Return the (X, Y) coordinate for the center point of the cell that contains the specified text.  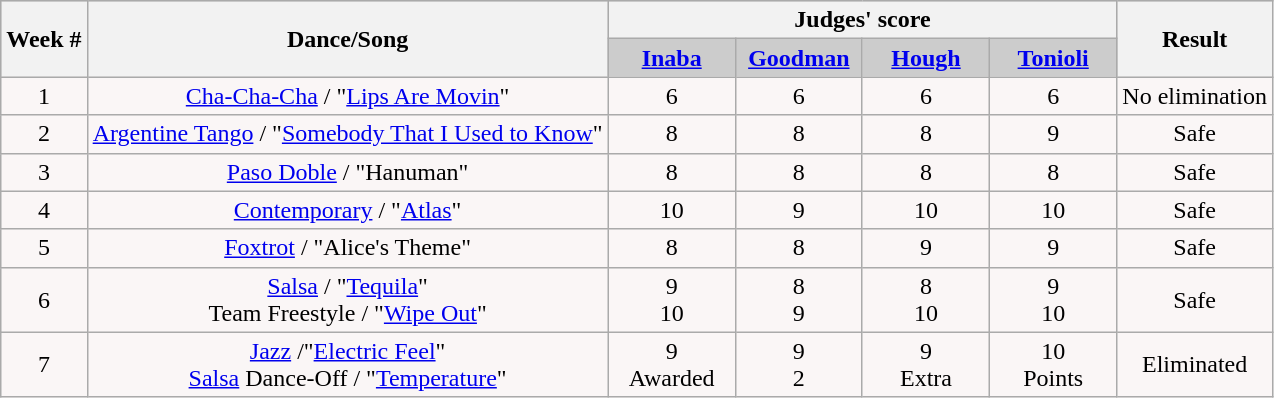
Contemporary / "Atlas" (348, 210)
9Awarded (672, 364)
4 (44, 210)
10Points (1054, 364)
8 10 (926, 300)
Goodman (798, 58)
2 (44, 134)
Dance/Song (348, 39)
No elimination (1195, 96)
7 (44, 364)
8 9 (798, 300)
9Extra (926, 364)
Result (1195, 39)
1 (44, 96)
Inaba (672, 58)
Paso Doble / "Hanuman" (348, 172)
3 (44, 172)
92 (798, 364)
Argentine Tango / "Somebody That I Used to Know" (348, 134)
Tonioli (1054, 58)
Week # (44, 39)
Jazz /"Electric Feel" Salsa Dance-Off / "Temperature" (348, 364)
5 (44, 248)
Foxtrot / "Alice's Theme" (348, 248)
Salsa / "Tequila" Team Freestyle / "Wipe Out" (348, 300)
Eliminated (1195, 364)
Judges' score (862, 20)
Cha-Cha-Cha / "Lips Are Movin" (348, 96)
Hough (926, 58)
